Detect which cell encompasses the target text, then output its [x, y] center coordinate. 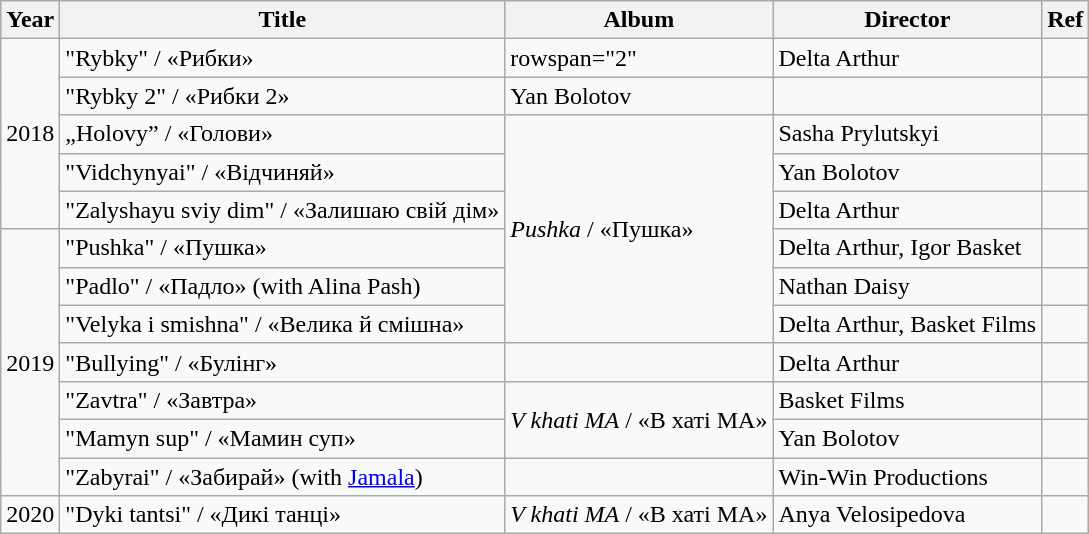
Nathan Daisy [908, 286]
Win-Win Productions [908, 477]
"Bullying" / «Булiнг» [282, 362]
"Pushka" / «Пушка» [282, 248]
Delta Arthur, Igor Basket [908, 248]
Album [639, 20]
Basket Films [908, 400]
"Zavtra" / «Завтра» [282, 400]
Sasha Prylutskyi [908, 134]
Ref [1066, 20]
2020 [30, 515]
"Dyki tantsi" / «Дикі танці» [282, 515]
"Vidchynyai" / «Відчиняй» [282, 172]
"Zalyshayu sviy dim" / «Залишаю свій дім» [282, 210]
„Holovy” / «Голови» [282, 134]
Delta Arthur, Basket Films [908, 324]
2019 [30, 362]
Director [908, 20]
Year [30, 20]
rowspan="2" [639, 58]
Anya Velosipedova [908, 515]
"Rybky" / «Рибки» [282, 58]
Title [282, 20]
Pushka / «Пушка» [639, 229]
"Zabyrai" / «Забирай» (with Jamala) [282, 477]
"Rybky 2" / «Рибки 2» [282, 96]
"Velyka i smishna" / «Велика й смішна» [282, 324]
"Mamyn sup" / «Мамин суп» [282, 438]
2018 [30, 134]
"Padlo" / «Падло» (with Alina Pash) [282, 286]
